Detect which cell encompasses the target text, then output its [x, y] center coordinate. 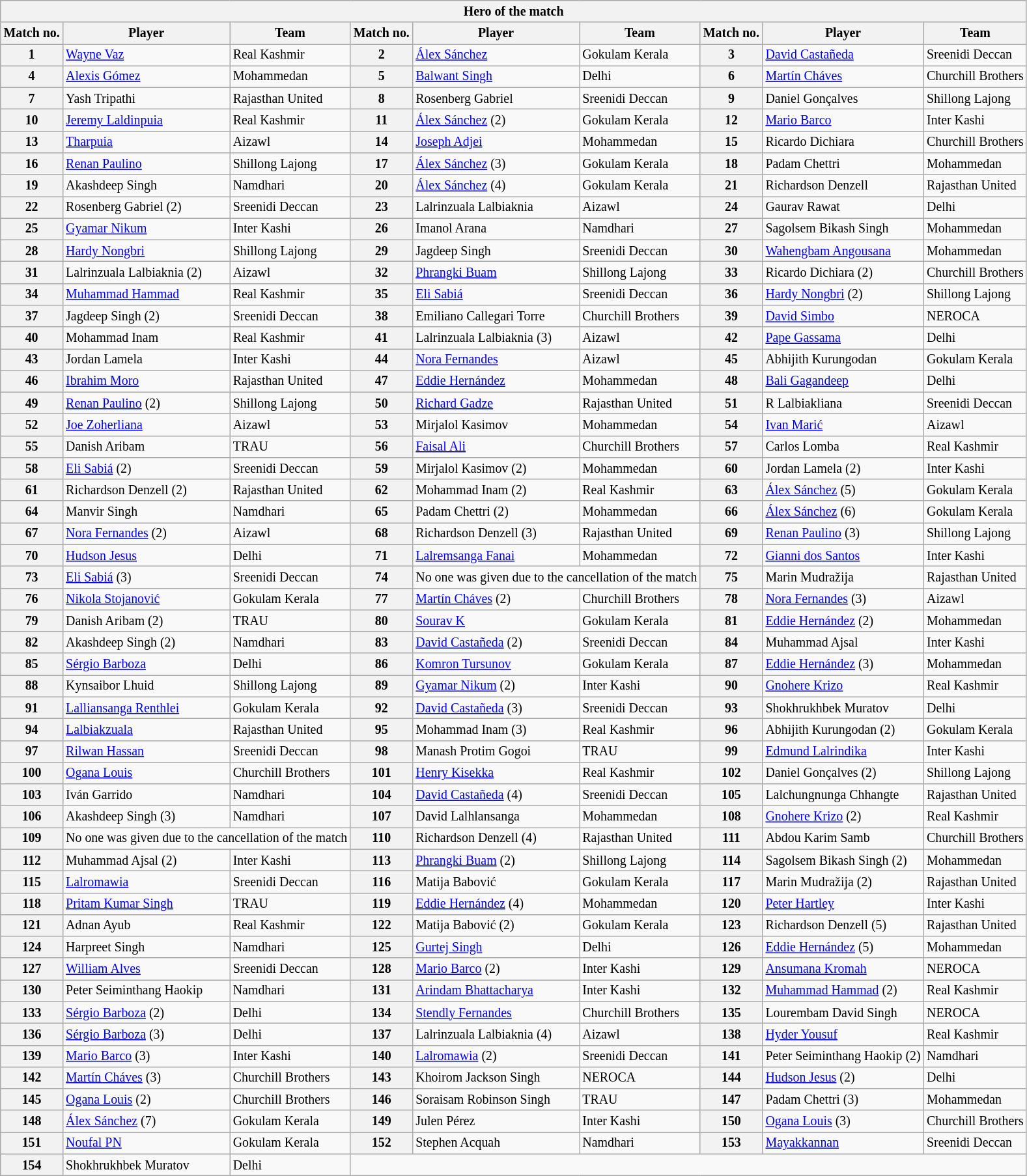
Mohammad Inam (3) [496, 729]
21 [731, 185]
51 [731, 404]
Joseph Adjei [496, 142]
Eli Sabiá (3) [146, 577]
153 [731, 1143]
Wahengbam Angousana [843, 251]
67 [32, 534]
Abhijith Kurungodan (2) [843, 729]
154 [32, 1164]
Manvir Singh [146, 512]
12 [731, 120]
Rilwan Hassan [146, 751]
19 [32, 185]
Lalrinzuala Lalbiaknia [496, 207]
40 [32, 337]
Eddie Hernández (5) [843, 947]
Lalbiakzuala [146, 729]
130 [32, 991]
17 [382, 164]
Renan Paulino [146, 164]
32 [382, 272]
Alexis Gómez [146, 77]
Padam Chettri (3) [843, 1099]
Phrangki Buam [496, 272]
Hardy Nongbri (2) [843, 294]
111 [731, 839]
43 [32, 359]
88 [32, 686]
106 [32, 817]
Álex Sánchez (4) [496, 185]
Hero of the match [514, 12]
Richardson Denzell (4) [496, 839]
148 [32, 1121]
45 [731, 359]
112 [32, 860]
147 [731, 1099]
Akashdeep Singh [146, 185]
66 [731, 512]
Álex Sánchez (2) [496, 120]
92 [382, 708]
Ansumana Kromah [843, 969]
90 [731, 686]
152 [382, 1143]
81 [731, 621]
27 [731, 229]
113 [382, 860]
37 [32, 316]
47 [382, 382]
Danish Aribam [146, 447]
Ivan Marić [843, 425]
128 [382, 969]
Rosenberg Gabriel (2) [146, 207]
David Castañeda [843, 55]
Matija Babović [496, 882]
56 [382, 447]
Eli Sabiá [496, 294]
Mohammad Inam [146, 337]
100 [32, 774]
Harpreet Singh [146, 947]
Richard Gadze [496, 404]
15 [731, 142]
Jordan Lamela (2) [843, 469]
78 [731, 599]
Muhammad Hammad (2) [843, 991]
Lalrinzuala Lalbiaknia (3) [496, 337]
Pritam Kumar Singh [146, 904]
20 [382, 185]
Hudson Jesus [146, 556]
143 [382, 1078]
Jeremy Laldinpuia [146, 120]
86 [382, 664]
82 [32, 642]
Mario Barco (3) [146, 1056]
Lalrinzuala Lalbiaknia (4) [496, 1034]
Abhijith Kurungodan [843, 359]
Nikola Stojanović [146, 599]
75 [731, 577]
91 [32, 708]
57 [731, 447]
110 [382, 839]
49 [32, 404]
Gnohere Krizo (2) [843, 817]
114 [731, 860]
Peter Seiminthang Haokip (2) [843, 1056]
135 [731, 1012]
151 [32, 1143]
105 [731, 794]
109 [32, 839]
Mayakkannan [843, 1143]
Matija Babović (2) [496, 926]
26 [382, 229]
62 [382, 490]
102 [731, 774]
Ricardo Dichiara (2) [843, 272]
Sourav K [496, 621]
24 [731, 207]
94 [32, 729]
Peter Hartley [843, 904]
Manash Protim Gogoi [496, 751]
David Castañeda (2) [496, 642]
55 [32, 447]
7 [32, 99]
80 [382, 621]
137 [382, 1034]
129 [731, 969]
Álex Sánchez (7) [146, 1121]
136 [32, 1034]
Yash Tripathi [146, 99]
Henry Kisekka [496, 774]
Sagolsem Bikash Singh (2) [843, 860]
77 [382, 599]
Edmund Lalrindika [843, 751]
Mario Barco [843, 120]
79 [32, 621]
Nora Fernandes (2) [146, 534]
9 [731, 99]
Martín Cháves [843, 77]
70 [32, 556]
Phrangki Buam (2) [496, 860]
35 [382, 294]
Nora Fernandes (3) [843, 599]
69 [731, 534]
Noufal PN [146, 1143]
72 [731, 556]
Lourembam David Singh [843, 1012]
Richardson Denzell (2) [146, 490]
Mirjalol Kasimov (2) [496, 469]
73 [32, 577]
34 [32, 294]
Renan Paulino (3) [843, 534]
Jordan Lamela [146, 359]
Eddie Hernández (4) [496, 904]
122 [382, 926]
Pape Gassama [843, 337]
Richardson Denzell (5) [843, 926]
Muhammad Ajsal (2) [146, 860]
98 [382, 751]
74 [382, 577]
Lalromawia (2) [496, 1056]
103 [32, 794]
Julen Pérez [496, 1121]
44 [382, 359]
116 [382, 882]
31 [32, 272]
29 [382, 251]
Faisal Ali [496, 447]
8 [382, 99]
11 [382, 120]
41 [382, 337]
118 [32, 904]
Akashdeep Singh (3) [146, 817]
36 [731, 294]
William Alves [146, 969]
68 [382, 534]
Sérgio Barboza [146, 664]
Marin Mudražija (2) [843, 882]
Hudson Jesus (2) [843, 1078]
46 [32, 382]
Danish Aribam (2) [146, 621]
52 [32, 425]
54 [731, 425]
Daniel Gonçalves [843, 99]
David Castañeda (3) [496, 708]
Stephen Acquah [496, 1143]
144 [731, 1078]
120 [731, 904]
126 [731, 947]
Ricardo Dichiara [843, 142]
Eddie Hernández [496, 382]
Richardson Denzell (3) [496, 534]
Sagolsem Bikash Singh [843, 229]
Arindam Bhattacharya [496, 991]
131 [382, 991]
Ogana Louis [146, 774]
Gaurav Rawat [843, 207]
Wayne Vaz [146, 55]
93 [731, 708]
99 [731, 751]
14 [382, 142]
Ibrahim Moro [146, 382]
95 [382, 729]
Kynsaibor Lhuid [146, 686]
Gyamar Nikum (2) [496, 686]
140 [382, 1056]
Soraisam Robinson Singh [496, 1099]
39 [731, 316]
Gnohere Krizo [843, 686]
Daniel Gonçalves (2) [843, 774]
4 [32, 77]
David Castañeda (4) [496, 794]
Abdou Karim Samb [843, 839]
119 [382, 904]
6 [731, 77]
59 [382, 469]
84 [731, 642]
132 [731, 991]
Lalromawia [146, 882]
Adnan Ayub [146, 926]
83 [382, 642]
117 [731, 882]
R Lalbiakliana [843, 404]
22 [32, 207]
141 [731, 1056]
10 [32, 120]
Ogana Louis (3) [843, 1121]
107 [382, 817]
Jagdeep Singh (2) [146, 316]
Stendly Fernandes [496, 1012]
108 [731, 817]
Sérgio Barboza (3) [146, 1034]
David Simbo [843, 316]
25 [32, 229]
Muhammad Ajsal [843, 642]
1 [32, 55]
Carlos Lomba [843, 447]
138 [731, 1034]
Lalremsanga Fanai [496, 556]
Lalrinzuala Lalbiaknia (2) [146, 272]
Imanol Arana [496, 229]
101 [382, 774]
Hyder Yousuf [843, 1034]
Komron Tursunov [496, 664]
124 [32, 947]
38 [382, 316]
Iván Garrido [146, 794]
121 [32, 926]
64 [32, 512]
89 [382, 686]
13 [32, 142]
Mario Barco (2) [496, 969]
139 [32, 1056]
Álex Sánchez (6) [843, 512]
Renan Paulino (2) [146, 404]
Bali Gagandeep [843, 382]
Khoirom Jackson Singh [496, 1078]
3 [731, 55]
123 [731, 926]
Gurtej Singh [496, 947]
Muhammad Hammad [146, 294]
96 [731, 729]
Padam Chettri [843, 164]
2 [382, 55]
5 [382, 77]
104 [382, 794]
53 [382, 425]
61 [32, 490]
33 [731, 272]
149 [382, 1121]
18 [731, 164]
Sérgio Barboza (2) [146, 1012]
65 [382, 512]
Balwant Singh [496, 77]
50 [382, 404]
Peter Seiminthang Haokip [146, 991]
16 [32, 164]
150 [731, 1121]
145 [32, 1099]
Emiliano Callegari Torre [496, 316]
Nora Fernandes [496, 359]
71 [382, 556]
30 [731, 251]
Jagdeep Singh [496, 251]
60 [731, 469]
97 [32, 751]
87 [731, 664]
Tharpuia [146, 142]
Joe Zoherliana [146, 425]
85 [32, 664]
142 [32, 1078]
58 [32, 469]
Mirjalol Kasimov [496, 425]
Gyamar Nikum [146, 229]
Ogana Louis (2) [146, 1099]
Álex Sánchez [496, 55]
63 [731, 490]
Eddie Hernández (3) [843, 664]
115 [32, 882]
Akashdeep Singh (2) [146, 642]
42 [731, 337]
Álex Sánchez (3) [496, 164]
Marin Mudražija [843, 577]
Lalliansanga Renthlei [146, 708]
125 [382, 947]
Padam Chettri (2) [496, 512]
134 [382, 1012]
48 [731, 382]
23 [382, 207]
Eddie Hernández (2) [843, 621]
Álex Sánchez (5) [843, 490]
127 [32, 969]
Mohammad Inam (2) [496, 490]
Hardy Nongbri [146, 251]
28 [32, 251]
Eli Sabiá (2) [146, 469]
Richardson Denzell [843, 185]
Gianni dos Santos [843, 556]
Martín Cháves (2) [496, 599]
Martín Cháves (3) [146, 1078]
133 [32, 1012]
Lalchungnunga Chhangte [843, 794]
David Lalhlansanga [496, 817]
76 [32, 599]
146 [382, 1099]
Rosenberg Gabriel [496, 99]
